For the text-containing cell, return its midpoint in [x, y] coordinate format. 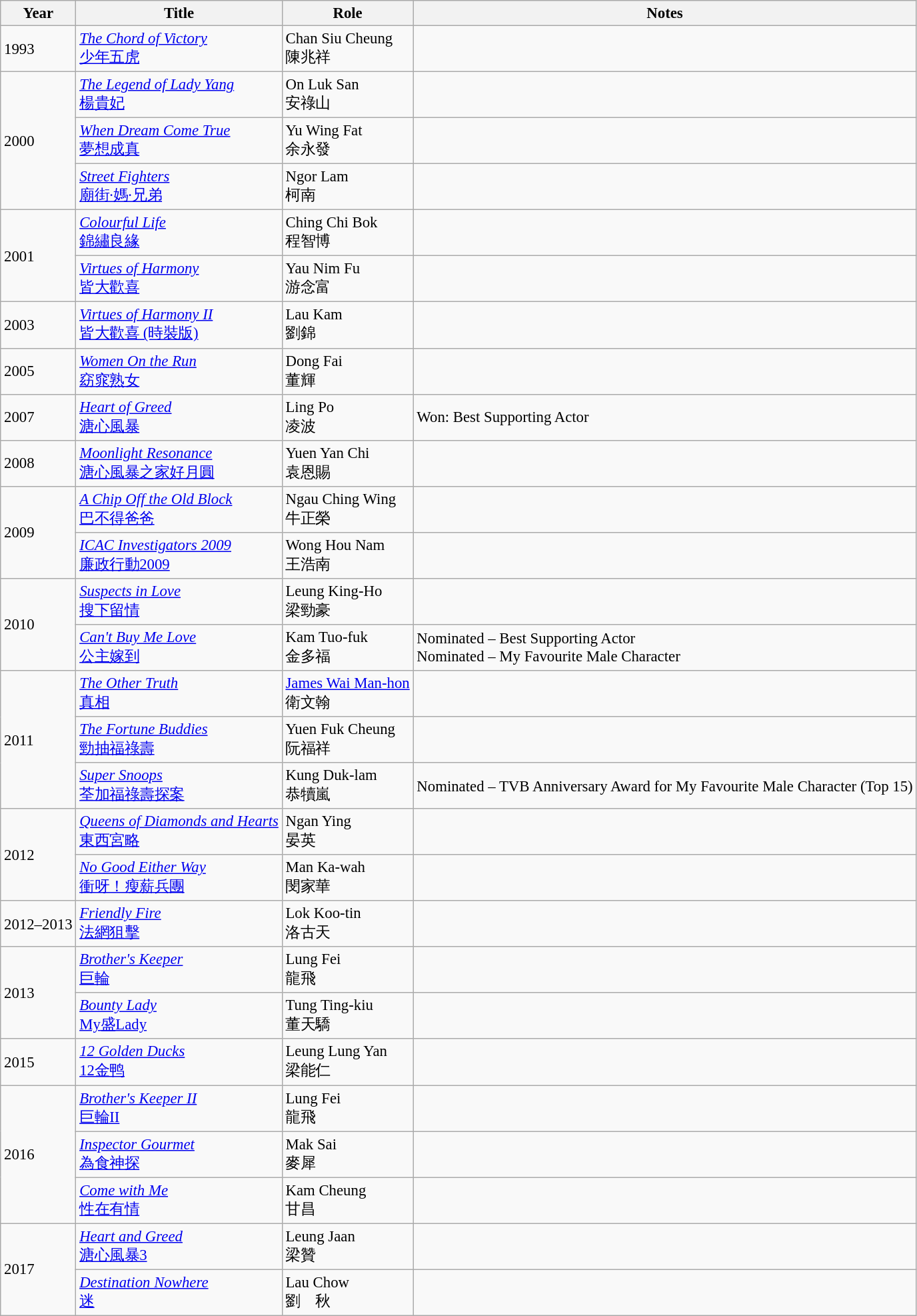
Dong Fai董輝 [348, 371]
2005 [39, 371]
Leung Lung Yan梁能仁 [348, 1063]
The Fortune Buddies 勁抽福祿壽 [179, 740]
2016 [39, 1155]
Chan Siu Cheung陳兆祥 [348, 49]
Yu Wing Fat余永發 [348, 141]
The Other Truth真相 [179, 693]
Come with Me 性在有情 [179, 1200]
Lok Koo-tin洛古天 [348, 924]
Title [179, 13]
Notes [665, 13]
2015 [39, 1063]
2010 [39, 625]
2009 [39, 532]
2012 [39, 855]
Can't Buy Me Love公主嫁到 [179, 648]
2008 [39, 463]
Heart of Greed 溏心風暴 [179, 417]
Kam Tuo-fuk金多福 [348, 648]
Nominated – TVB Anniversary Award for My Favourite Male Character (Top 15) [665, 785]
Year [39, 13]
ICAC Investigators 2009 廉政行動2009 [179, 556]
Virtues of Harmony II皆大歡喜 (時裝版) [179, 325]
Moonlight Resonance 溏心風暴之家好月圓 [179, 463]
2012–2013 [39, 924]
On Luk San安祿山 [348, 95]
Colourful Life 錦繡良緣 [179, 233]
Suspects in Love搜下留情 [179, 601]
Queens of Diamonds and Hearts 東西宮略 [179, 832]
No Good Either Way 衝呀！瘦薪兵團 [179, 877]
Nominated – Best Supporting ActorNominated – My Favourite Male Character [665, 648]
Destination Nowhere 迷 [179, 1292]
Bounty Lady My盛Lady [179, 1016]
Brother's Keeper 巨輪 [179, 969]
Inspector Gourmet 為食神探 [179, 1155]
Heart and Greed 溏心風暴3 [179, 1247]
Lung Fei龍飛 [348, 1108]
2017 [39, 1269]
Brother's Keeper II 巨輪II [179, 1108]
2007 [39, 417]
Yuen Fuk Cheung阮福祥 [348, 740]
2003 [39, 325]
2000 [39, 141]
Lung Fei 龍飛 [348, 969]
James Wai Man-hon衛文翰 [348, 693]
2011 [39, 740]
Role [348, 13]
The Legend of Lady Yang 楊貴妃 [179, 95]
Kam Cheung 甘昌 [348, 1200]
Wong Hou Nam王浩南 [348, 556]
Mak Sai麥犀 [348, 1155]
Ling Po凌波 [348, 417]
Yuen Yan Chi 袁恩賜 [348, 463]
2001 [39, 256]
Ngan Ying晏英 [348, 832]
Lau Chow 劉 秋 [348, 1292]
The Chord of Victory 少年五虎 [179, 49]
Virtues of Harmony 皆大歡喜 [179, 279]
1993 [39, 49]
2013 [39, 993]
Ngau Ching Wing 牛正榮 [348, 509]
Man Ka-wah閔家華 [348, 877]
Leung Jaan 梁贊 [348, 1247]
When Dream Come True 夢想成真 [179, 141]
Won: Best Supporting Actor [665, 417]
Tung Ting-kiu董天驕 [348, 1016]
12 Golden Ducks 12金鸭 [179, 1063]
A Chip Off the Old Block 巴不得爸爸 [179, 509]
Leung King-Ho梁勁豪 [348, 601]
Ngor Lam柯南 [348, 187]
Super Snoops 荃加福祿壽探案 [179, 785]
Street Fighters 廟街·媽·兄弟 [179, 187]
Yau Nim Fu游念富 [348, 279]
Women On the Run窈窕熟女 [179, 371]
Kung Duk-lam恭犢嵐 [348, 785]
Lau Kam劉錦 [348, 325]
Ching Chi Bok程智博 [348, 233]
Friendly Fire 法網狙擊 [179, 924]
